Determine the (X, Y) coordinate at the center of the cell enclosing the given text.  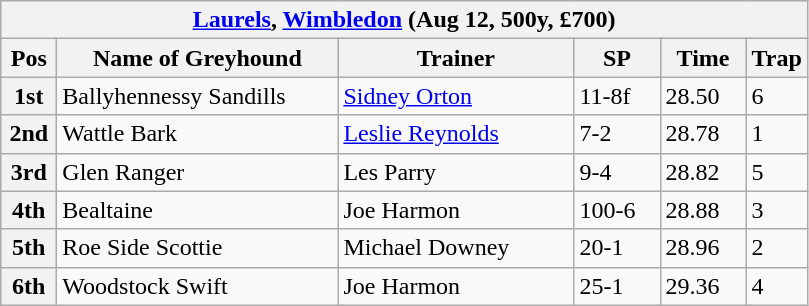
Sidney Orton (456, 96)
100-6 (617, 210)
20-1 (617, 248)
25-1 (617, 286)
6 (776, 96)
Bealtaine (198, 210)
Glen Ranger (198, 172)
Ballyhennessy Sandills (198, 96)
2nd (29, 134)
3rd (29, 172)
Michael Downey (456, 248)
3 (776, 210)
Trap (776, 58)
28.82 (703, 172)
28.50 (703, 96)
11-8f (617, 96)
SP (617, 58)
1st (29, 96)
6th (29, 286)
2 (776, 248)
28.78 (703, 134)
Name of Greyhound (198, 58)
1 (776, 134)
5 (776, 172)
Leslie Reynolds (456, 134)
9-4 (617, 172)
4 (776, 286)
7-2 (617, 134)
Les Parry (456, 172)
28.96 (703, 248)
5th (29, 248)
Laurels, Wimbledon (Aug 12, 500y, £700) (404, 20)
Trainer (456, 58)
Roe Side Scottie (198, 248)
29.36 (703, 286)
Time (703, 58)
Woodstock Swift (198, 286)
4th (29, 210)
Wattle Bark (198, 134)
Pos (29, 58)
28.88 (703, 210)
